Search for the cell housing the specified text and yield its (x, y) center coordinate. 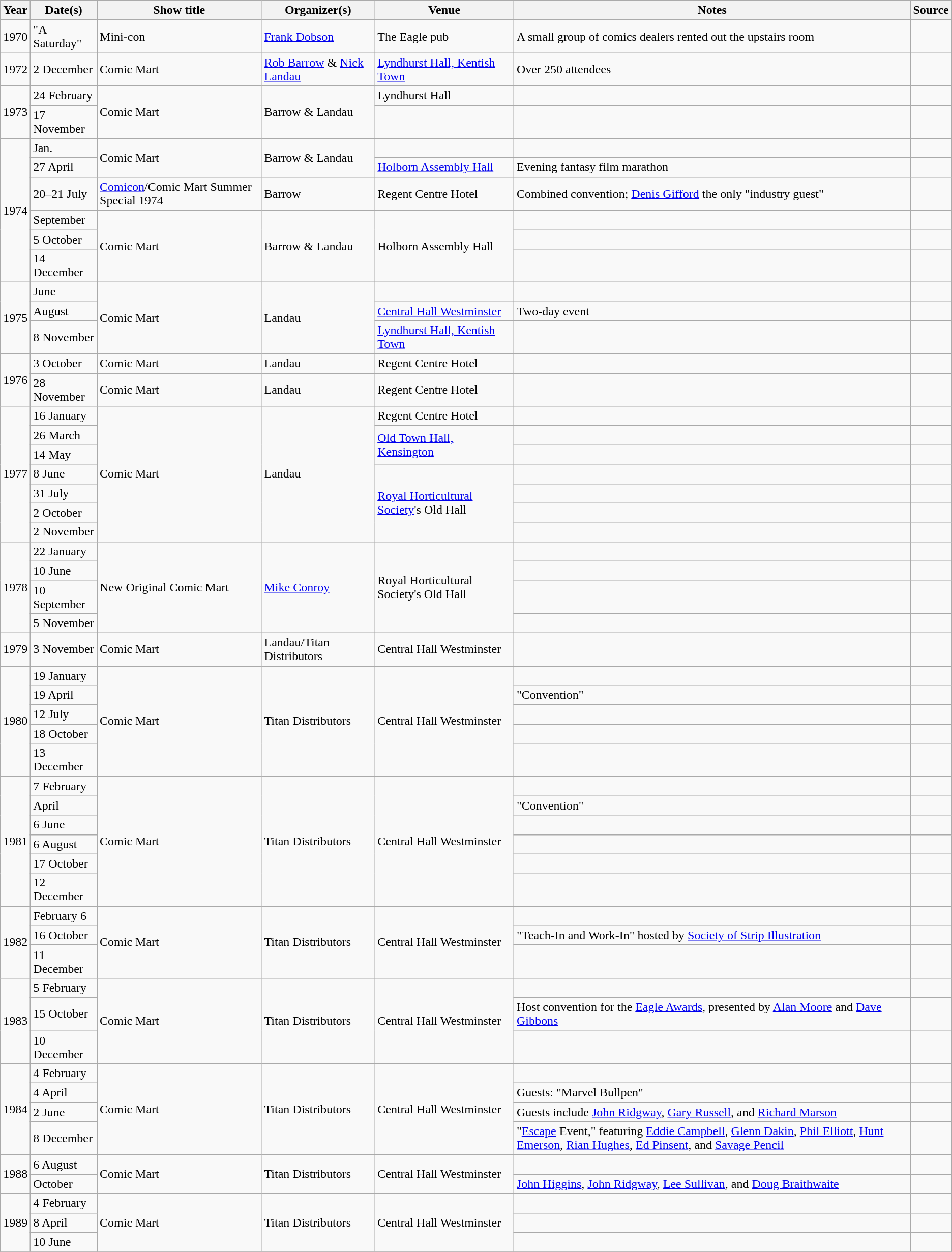
John Higgins, John Ridgway, Lee Sullivan, and Doug Braithwaite (712, 1184)
The Eagle pub (444, 37)
A small group of comics dealers rented out the upstairs room (712, 37)
2 December (64, 69)
Jan. (64, 148)
8 December (64, 1138)
1978 (15, 587)
18 October (64, 734)
2 October (64, 513)
1983 (15, 1021)
Source (931, 10)
1988 (15, 1174)
Organizer(s) (318, 10)
28 November (64, 390)
1982 (15, 942)
7 February (64, 786)
October (64, 1184)
5 October (64, 239)
1973 (15, 112)
Frank Dobson (318, 37)
"A Saturday" (64, 37)
5 February (64, 988)
17 October (64, 863)
3 October (64, 364)
1981 (15, 841)
Old Town Hall, Kensington (444, 445)
12 July (64, 714)
Lyndhurst Hall (444, 96)
15 October (64, 1014)
Landau/Titan Distributors (318, 649)
September (64, 220)
Comicon/Comic Mart Summer Special 1974 (179, 193)
26 March (64, 435)
5 November (64, 623)
Mike Conroy (318, 587)
16 January (64, 416)
22 January (64, 551)
3 November (64, 649)
20–21 July (64, 193)
Guests: "Marvel Bullpen" (712, 1093)
Combined convention; Denis Gifford the only "industry guest" (712, 193)
12 December (64, 890)
2 November (64, 532)
Venue (444, 10)
1984 (15, 1110)
1975 (15, 317)
19 January (64, 676)
4 April (64, 1093)
1972 (15, 69)
13 December (64, 760)
10 December (64, 1047)
Evening fantasy film marathon (712, 167)
8 November (64, 338)
1970 (15, 37)
16 October (64, 935)
Date(s) (64, 10)
11 December (64, 961)
1977 (15, 474)
27 April (64, 167)
17 November (64, 122)
"Teach-In and Work-In" hosted by Society of Strip Illustration (712, 935)
14 December (64, 265)
31 July (64, 493)
"Escape Event," featuring Eddie Campbell, Glenn Dakin, Phil Elliott, Hunt Emerson, Rian Hughes, Ed Pinsent, and Savage Pencil (712, 1138)
Barrow (318, 193)
Two-day event (712, 311)
1976 (15, 380)
6 June (64, 825)
Mini-con (179, 37)
10 September (64, 597)
Host convention for the Eagle Awards, presented by Alan Moore and Dave Gibbons (712, 1014)
8 April (64, 1223)
Over 250 attendees (712, 69)
14 May (64, 455)
Show title (179, 10)
8 June (64, 474)
New Original Comic Mart (179, 587)
1979 (15, 649)
19 April (64, 695)
Notes (712, 10)
2 June (64, 1112)
August (64, 311)
24 February (64, 96)
Guests include John Ridgway, Gary Russell, and Richard Marson (712, 1112)
Rob Barrow & Nick Landau (318, 69)
April (64, 806)
1980 (15, 721)
1989 (15, 1223)
February 6 (64, 916)
June (64, 291)
1974 (15, 210)
Year (15, 10)
